Determine the (X, Y) coordinate at the center of the cell enclosing the given text.  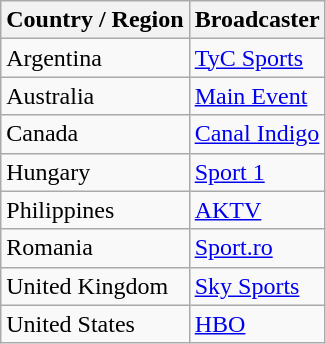
Romania (95, 248)
Main Event (257, 96)
Australia (95, 96)
Hungary (95, 172)
TyC Sports (257, 58)
Sport.ro (257, 248)
Broadcaster (257, 20)
United States (95, 324)
Philippines (95, 210)
Canal Indigo (257, 134)
Canada (95, 134)
Country / Region (95, 20)
AKTV (257, 210)
Sky Sports (257, 286)
HBO (257, 324)
Argentina (95, 58)
Sport 1 (257, 172)
United Kingdom (95, 286)
